Identify which cell holds the provided text, then report its [x, y] central coordinate. 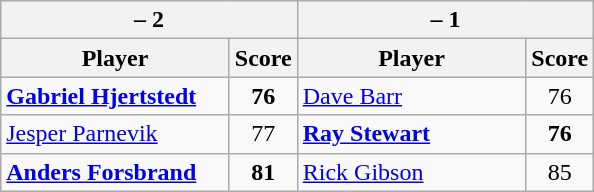
– 1 [446, 20]
Rick Gibson [412, 172]
Anders Forsbrand [116, 172]
85 [560, 172]
– 2 [150, 20]
Ray Stewart [412, 134]
Gabriel Hjertstedt [116, 96]
Jesper Parnevik [116, 134]
Dave Barr [412, 96]
77 [263, 134]
81 [263, 172]
